Capture the cell that displays the provided text and extract its (x, y) central coordinate. 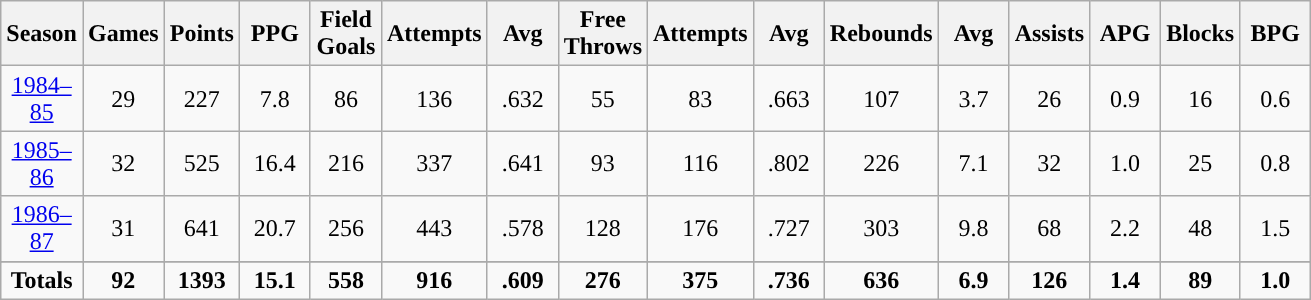
1393 (202, 280)
.641 (522, 164)
525 (202, 164)
337 (434, 164)
216 (346, 164)
3.7 (974, 98)
.632 (522, 98)
636 (881, 280)
83 (701, 98)
31 (123, 228)
Assists (1049, 34)
0.8 (1276, 164)
.736 (788, 280)
1986–87 (42, 228)
15.1 (274, 280)
7.8 (274, 98)
48 (1200, 228)
9.8 (974, 228)
375 (701, 280)
16.4 (274, 164)
Free Throws (602, 34)
93 (602, 164)
86 (346, 98)
558 (346, 280)
Rebounds (881, 34)
641 (202, 228)
.802 (788, 164)
29 (123, 98)
303 (881, 228)
443 (434, 228)
Field Goals (346, 34)
276 (602, 280)
126 (1049, 280)
BPG (1276, 34)
1.5 (1276, 228)
226 (881, 164)
Points (202, 34)
16 (1200, 98)
0.6 (1276, 98)
256 (346, 228)
176 (701, 228)
1985–86 (42, 164)
7.1 (974, 164)
.727 (788, 228)
Blocks (1200, 34)
92 (123, 280)
1984–85 (42, 98)
116 (701, 164)
136 (434, 98)
25 (1200, 164)
Games (123, 34)
916 (434, 280)
.663 (788, 98)
227 (202, 98)
1.4 (1126, 280)
0.9 (1126, 98)
Totals (42, 280)
6.9 (974, 280)
20.7 (274, 228)
55 (602, 98)
2.2 (1126, 228)
.609 (522, 280)
APG (1126, 34)
26 (1049, 98)
107 (881, 98)
89 (1200, 280)
68 (1049, 228)
PPG (274, 34)
.578 (522, 228)
Season (42, 34)
128 (602, 228)
